Identify which cell holds the provided text, then report its (X, Y) central coordinate. 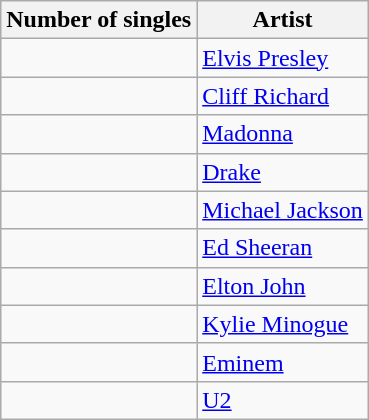
Artist (283, 20)
Drake (283, 172)
Number of singles (99, 20)
Elvis Presley (283, 58)
Eminem (283, 362)
U2 (283, 400)
Cliff Richard (283, 96)
Elton John (283, 286)
Ed Sheeran (283, 248)
Madonna (283, 134)
Michael Jackson (283, 210)
Kylie Minogue (283, 324)
